Locate the cell with the specified text and output its (x, y) center coordinate. 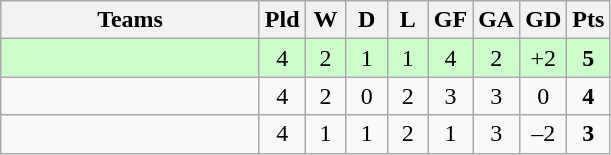
GA (496, 20)
Pts (588, 20)
W (326, 20)
Pld (282, 20)
GD (544, 20)
Teams (130, 20)
5 (588, 58)
–2 (544, 134)
GF (450, 20)
+2 (544, 58)
D (366, 20)
L (408, 20)
